For the text-containing cell, return its midpoint in [x, y] coordinate format. 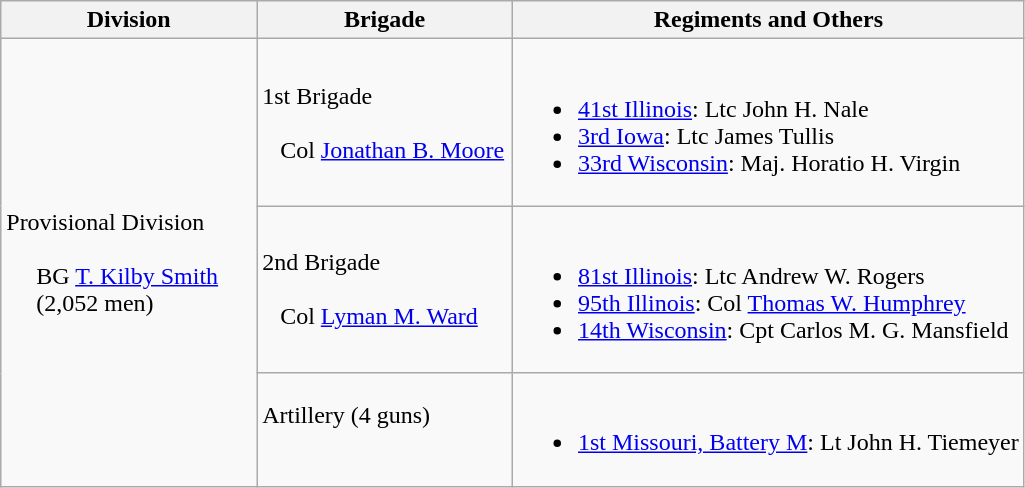
1st Missouri, Battery M: Lt John H. Tiemeyer [768, 430]
1st Brigade Col Jonathan B. Moore [385, 122]
Brigade [385, 20]
Provisional Division BG T. Kilby Smith (2,052 men) [129, 262]
41st Illinois: Ltc John H. Nale3rd Iowa: Ltc James Tullis33rd Wisconsin: Maj. Horatio H. Virgin [768, 122]
81st Illinois: Ltc Andrew W. Rogers95th Illinois: Col Thomas W. Humphrey14th Wisconsin: Cpt Carlos M. G. Mansfield [768, 290]
Division [129, 20]
Regiments and Others [768, 20]
2nd Brigade Col Lyman M. Ward [385, 290]
Artillery (4 guns) [385, 430]
